Search for the cell housing the specified text and yield its [X, Y] center coordinate. 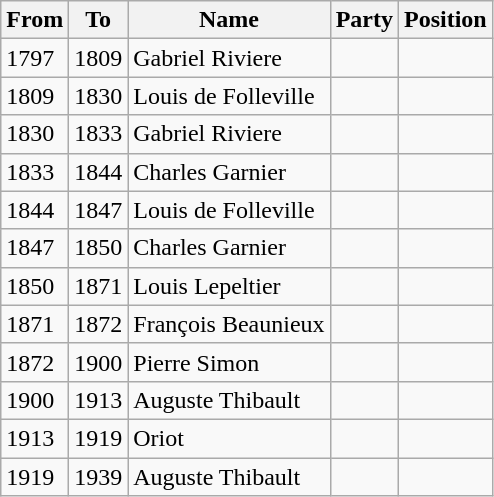
To [98, 20]
1797 [35, 58]
Position [445, 20]
From [35, 20]
Name [229, 20]
François Beaunieux [229, 324]
Louis Lepeltier [229, 286]
Oriot [229, 438]
Party [364, 20]
Pierre Simon [229, 362]
1939 [98, 477]
